Capture the cell that displays the provided text and extract its (X, Y) central coordinate. 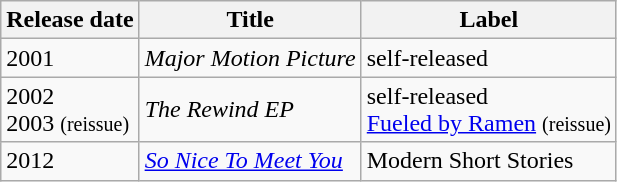
self-released (488, 58)
2012 (70, 161)
Release date (70, 20)
The Rewind EP (250, 110)
Label (488, 20)
So Nice To Meet You (250, 161)
2001 (70, 58)
20022003 (reissue) (70, 110)
self-releasedFueled by Ramen (reissue) (488, 110)
Major Motion Picture (250, 58)
Modern Short Stories (488, 161)
Title (250, 20)
